Provide the (x, y) coordinate of the cell's center where the given text is located.  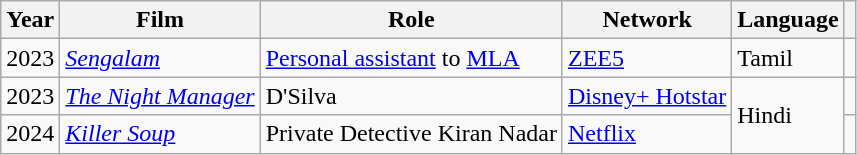
Private Detective Kiran Nadar (411, 134)
Disney+ Hotstar (646, 96)
Language (788, 20)
2024 (30, 134)
Tamil (788, 58)
Personal assistant to MLA (411, 58)
ZEE5 (646, 58)
Sengalam (160, 58)
Killer Soup (160, 134)
D'Silva (411, 96)
Year (30, 20)
Hindi (788, 115)
Netflix (646, 134)
Role (411, 20)
Network (646, 20)
The Night Manager (160, 96)
Film (160, 20)
